Pinpoint the cell where the given text exists, returning its (x, y) midpoint coordinate. 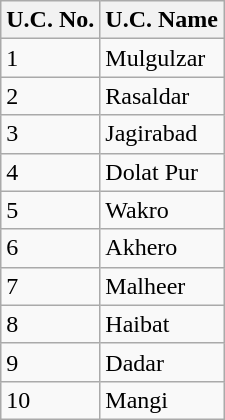
3 (50, 134)
U.C. Name (162, 20)
9 (50, 362)
Mulgulzar (162, 58)
Malheer (162, 286)
Mangi (162, 400)
Wakro (162, 210)
10 (50, 400)
Jagirabad (162, 134)
1 (50, 58)
Dolat Pur (162, 172)
7 (50, 286)
5 (50, 210)
Dadar (162, 362)
6 (50, 248)
8 (50, 324)
Haibat (162, 324)
Akhero (162, 248)
U.C. No. (50, 20)
2 (50, 96)
Rasaldar (162, 96)
4 (50, 172)
